Output the (X, Y) coordinate of the center of the cell containing the given text.  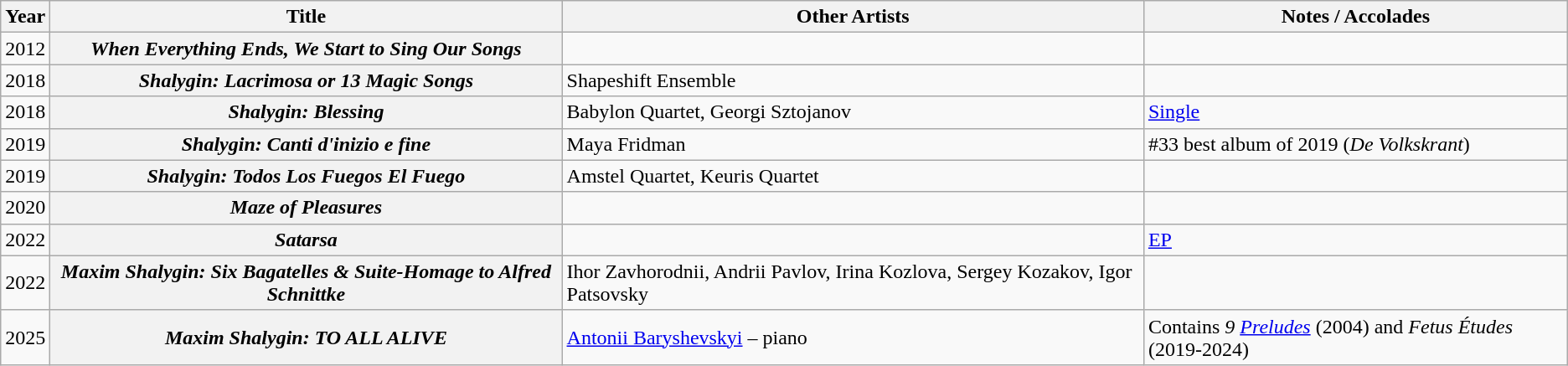
EP (1355, 240)
Year (25, 17)
Notes / Accolades (1355, 17)
2025 (25, 337)
Ihor Zavhorodnii, Andrii Pavlov, Irina Kozlova, Sergey Kozakov, Igor Patsovsky (853, 283)
Maxim Shalygin: Six Bagatelles & Suite-Homage to Alfred Schnittke (307, 283)
2012 (25, 49)
Shalygin: Canti d'inizio e fine (307, 144)
Maze of Pleasures (307, 208)
Maya Fridman (853, 144)
Shalygin: Lacrimosa or 13 Magic Songs (307, 80)
Title (307, 17)
Antonii Baryshevskyi – piano (853, 337)
Satarsa (307, 240)
#33 best album of 2019 (De Volkskrant) (1355, 144)
Shapeshift Ensemble (853, 80)
Single (1355, 112)
When Everything Ends, We Start to Sing Our Songs (307, 49)
Contains 9 Preludes (2004) and Fetus Études (2019-2024) (1355, 337)
Babylon Quartet, Georgi Sztojanov (853, 112)
Shalygin: Todos Los Fuegos El Fuego (307, 176)
Shalygin: Blessing (307, 112)
Amstel Quartet, Keuris Quartet (853, 176)
Maxim Shalygin: TO ALL ALIVE (307, 337)
2020 (25, 208)
Other Artists (853, 17)
